Detect which cell encompasses the target text, then output its [X, Y] center coordinate. 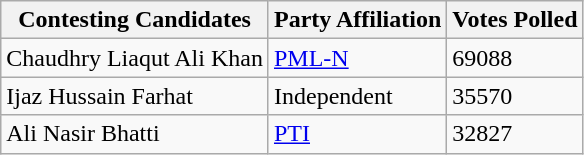
Votes Polled [515, 20]
Independent [357, 96]
35570 [515, 96]
Ali Nasir Bhatti [135, 134]
Party Affiliation [357, 20]
PTI [357, 134]
32827 [515, 134]
Chaudhry Liaqut Ali Khan [135, 58]
Contesting Candidates [135, 20]
PML-N [357, 58]
69088 [515, 58]
Ijaz Hussain Farhat [135, 96]
